Locate the cell with the specified text and output its [x, y] center coordinate. 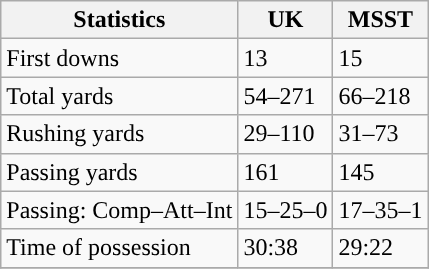
161 [286, 172]
15–25–0 [286, 210]
17–35–1 [380, 210]
66–218 [380, 96]
Passing yards [120, 172]
54–271 [286, 96]
13 [286, 58]
29:22 [380, 248]
15 [380, 58]
UK [286, 20]
31–73 [380, 134]
First downs [120, 58]
Rushing yards [120, 134]
145 [380, 172]
Total yards [120, 96]
Time of possession [120, 248]
MSST [380, 20]
Passing: Comp–Att–Int [120, 210]
Statistics [120, 20]
29–110 [286, 134]
30:38 [286, 248]
